Extract the (x, y) coordinate from the center of the cell holding the provided text.  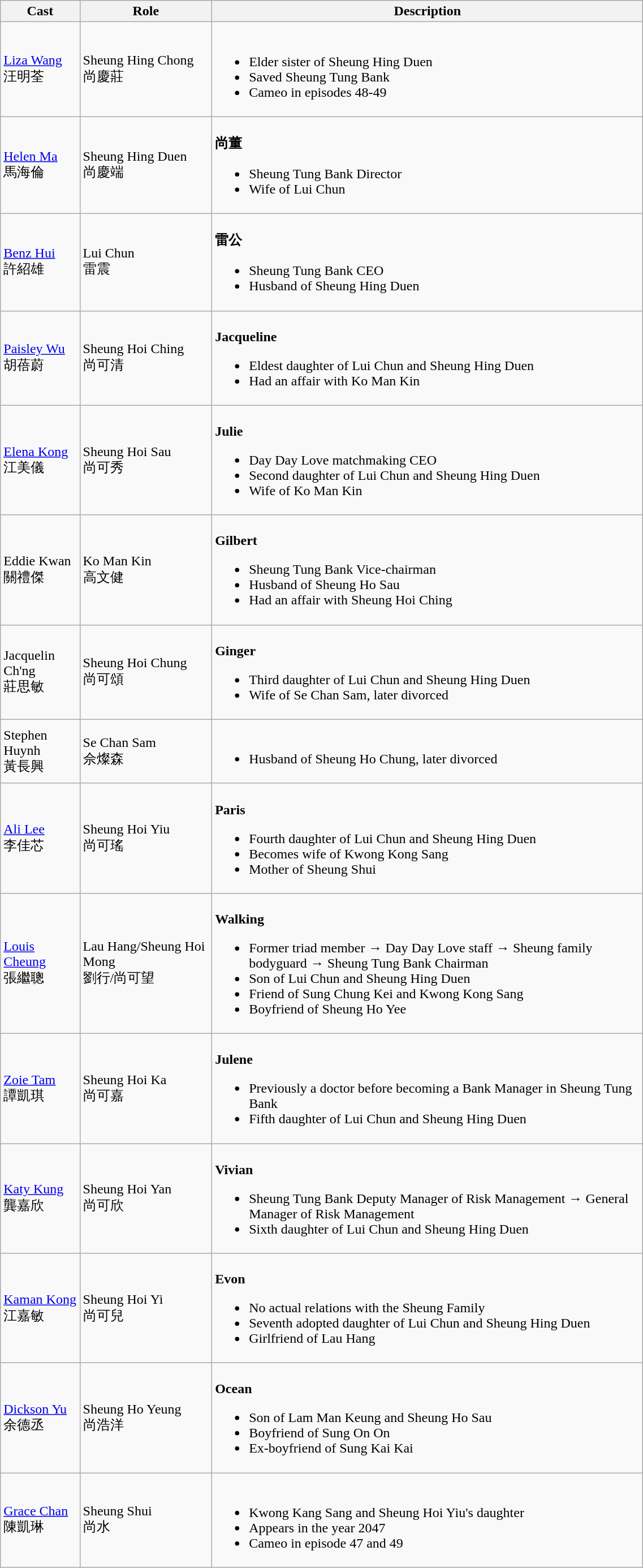
Sheung Hoi Sau 尚可秀 (146, 460)
Lau Hang/Sheung Hoi Mong 劉行/尚可望 (146, 963)
Elena Kong 江美儀 (40, 460)
Se Chan Sam 佘燦森 (146, 751)
JulenePreviously a doctor before becoming a Bank Manager in Sheung Tung BankFifth daughter of Lui Chun and Sheung Hing Duen (428, 1088)
Sheung Hing Chong 尚慶莊 (146, 69)
Sheung Shui 尚水 (146, 1520)
Liza Wang 汪明荃 (40, 69)
Sheung Hoi Yan 尚可欣 (146, 1198)
VivianSheung Tung Bank Deputy Manager of Risk Management → General Manager of Risk ManagementSixth daughter of Lui Chun and Sheung Hing Duen (428, 1198)
Elder sister of Sheung Hing DuenSaved Sheung Tung BankCameo in episodes 48-49 (428, 69)
Husband of Sheung Ho Chung, later divorced (428, 751)
Paisley Wu 胡蓓蔚 (40, 358)
Kwong Kang Sang and Sheung Hoi Yiu's daughterAppears in the year 2047Cameo in episode 47 and 49 (428, 1520)
Grace Chan 陳凱琳 (40, 1520)
Kaman Kong 江嘉敏 (40, 1308)
Cast (40, 11)
GilbertSheung Tung Bank Vice-chairmanHusband of Sheung Ho SauHad an affair with Sheung Hoi Ching (428, 570)
Benz Hui 許紹雄 (40, 262)
Katy Kung 龔嘉欣 (40, 1198)
Role (146, 11)
Sheung Hoi Ka 尚可嘉 (146, 1088)
尚董Sheung Tung Bank DirectorWife of Lui Chun (428, 165)
Stephen Huynh 黃長興 (40, 751)
ParisFourth daughter of Lui Chun and Sheung Hing DuenBecomes wife of Kwong Kong SangMother of Sheung Shui (428, 838)
Eddie Kwan 關禮傑 (40, 570)
Jacquelin Ch'ng 莊思敏 (40, 672)
Sheung Hing Duen 尚慶端 (146, 165)
Ali Lee 李佳芯 (40, 838)
OceanSon of Lam Man Keung and Sheung Ho SauBoyfriend of Sung On OnEx-boyfriend of Sung Kai Kai (428, 1418)
Sheung Hoi Chung 尚可頌 (146, 672)
Zoie Tam 譚凱琪 (40, 1088)
Sheung Hoi Yi 尚可兒 (146, 1308)
GingerThird daughter of Lui Chun and Sheung Hing DuenWife of Se Chan Sam, later divorced (428, 672)
JacquelineEldest daughter of Lui Chun and Sheung Hing DuenHad an affair with Ko Man Kin (428, 358)
Louis Cheung 張繼聰 (40, 963)
Sheung Hoi Ching 尚可清 (146, 358)
Ko Man Kin 高文健 (146, 570)
Sheung Hoi Yiu 尚可瑤 (146, 838)
Lui Chun 雷震 (146, 262)
Sheung Ho Yeung 尚浩洋 (146, 1418)
Helen Ma 馬海倫 (40, 165)
JulieDay Day Love matchmaking CEOSecond daughter of Lui Chun and Sheung Hing DuenWife of Ko Man Kin (428, 460)
EvonNo actual relations with the Sheung FamilySeventh adopted daughter of Lui Chun and Sheung Hing DuenGirlfriend of Lau Hang (428, 1308)
Description (428, 11)
Dickson Yu 余德丞 (40, 1418)
雷公Sheung Tung Bank CEOHusband of Sheung Hing Duen (428, 262)
